Extract the (X, Y) coordinate from the center of the cell holding the provided text.  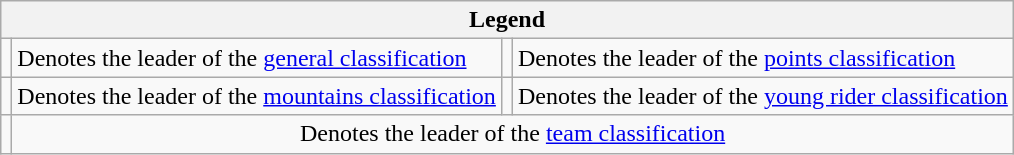
Denotes the leader of the general classification (257, 58)
Legend (508, 20)
Denotes the leader of the mountains classification (257, 96)
Denotes the leader of the points classification (762, 58)
Denotes the leader of the team classification (513, 134)
Denotes the leader of the young rider classification (762, 96)
